Provide the [x, y] coordinate of the cell's center where the given text is located.  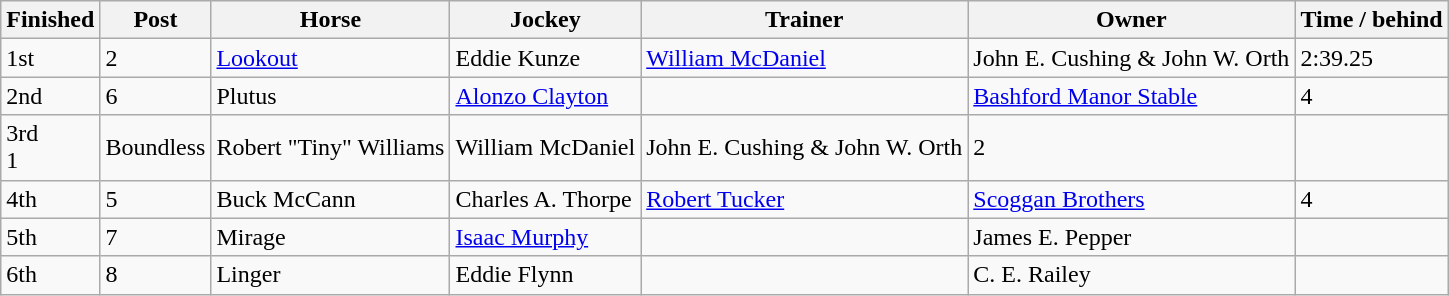
Owner [1132, 20]
Charles A. Thorpe [546, 199]
Robert Tucker [804, 199]
Plutus [330, 96]
Finished [50, 20]
Robert "Tiny" Williams [330, 148]
Eddie Kunze [546, 58]
4th [50, 199]
Alonzo Clayton [546, 96]
C. E. Railey [1132, 275]
James E. Pepper [1132, 237]
Linger [330, 275]
8 [156, 275]
5th [50, 237]
Time / behind [1372, 20]
Bashford Manor Stable [1132, 96]
2:39.25 [1372, 58]
Buck McCann [330, 199]
6th [50, 275]
Eddie Flynn [546, 275]
3rd1 [50, 148]
Mirage [330, 237]
7 [156, 237]
Lookout [330, 58]
1st [50, 58]
Boundless [156, 148]
2nd [50, 96]
Trainer [804, 20]
Isaac Murphy [546, 237]
Jockey [546, 20]
Horse [330, 20]
Scoggan Brothers [1132, 199]
6 [156, 96]
5 [156, 199]
Post [156, 20]
